Capture the cell that displays the provided text and extract its (X, Y) central coordinate. 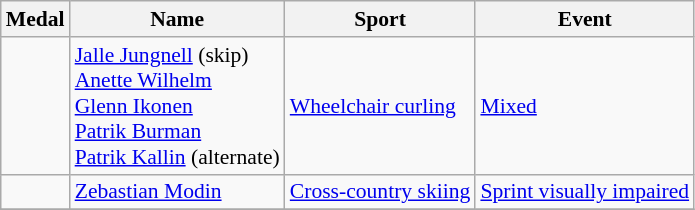
Cross-country skiing (380, 192)
Sport (380, 19)
Event (584, 19)
Name (178, 19)
Sprint visually impaired (584, 192)
Wheelchair curling (380, 106)
Zebastian Modin (178, 192)
Medal (36, 19)
Mixed (584, 106)
Jalle Jungnell (skip)Anette WilhelmGlenn IkonenPatrik BurmanPatrik Kallin (alternate) (178, 106)
